Identify which cell holds the provided text, then report its (X, Y) central coordinate. 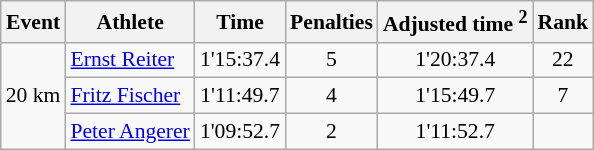
Rank (564, 22)
7 (564, 96)
Peter Angerer (130, 132)
Event (34, 22)
4 (332, 96)
Ernst Reiter (130, 60)
5 (332, 60)
1'15:49.7 (456, 96)
1'11:52.7 (456, 132)
Time (240, 22)
Penalties (332, 22)
22 (564, 60)
1'09:52.7 (240, 132)
2 (332, 132)
1'20:37.4 (456, 60)
1'15:37.4 (240, 60)
Athlete (130, 22)
1'11:49.7 (240, 96)
Adjusted time 2 (456, 22)
Fritz Fischer (130, 96)
20 km (34, 96)
